Locate the cell with the specified text and output its (x, y) center coordinate. 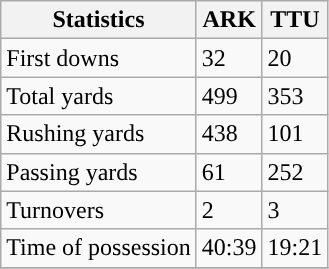
20 (295, 58)
61 (229, 172)
353 (295, 96)
Turnovers (99, 210)
Total yards (99, 96)
3 (295, 210)
Passing yards (99, 172)
Time of possession (99, 248)
438 (229, 134)
32 (229, 58)
Statistics (99, 20)
19:21 (295, 248)
TTU (295, 20)
252 (295, 172)
2 (229, 210)
First downs (99, 58)
499 (229, 96)
ARK (229, 20)
101 (295, 134)
40:39 (229, 248)
Rushing yards (99, 134)
